Extract the (x, y) coordinate from the center of the cell holding the provided text.  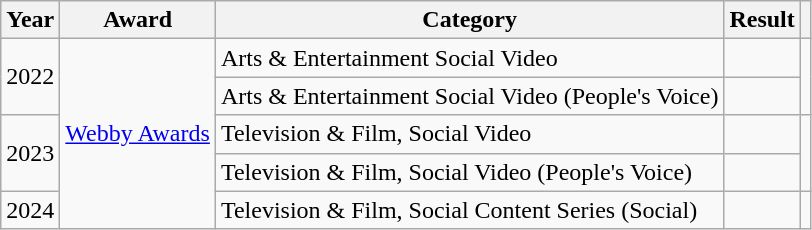
Television & Film, Social Content Series (Social) (470, 210)
Result (762, 20)
Television & Film, Social Video (People's Voice) (470, 172)
Arts & Entertainment Social Video (470, 58)
Year (30, 20)
Webby Awards (138, 134)
Arts & Entertainment Social Video (People's Voice) (470, 96)
2022 (30, 77)
2023 (30, 153)
Award (138, 20)
2024 (30, 210)
Television & Film, Social Video (470, 134)
Category (470, 20)
